Find where the given text appears and provide that cell's center as (X, Y) coordinate. 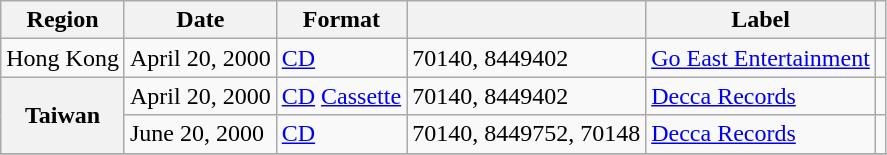
70140, 8449752, 70148 (526, 134)
Hong Kong (63, 58)
Label (761, 20)
Format (341, 20)
Go East Entertainment (761, 58)
Date (200, 20)
June 20, 2000 (200, 134)
Region (63, 20)
Taiwan (63, 115)
CD Cassette (341, 96)
